Provide the (X, Y) coordinate of the cell's center where the given text is located.  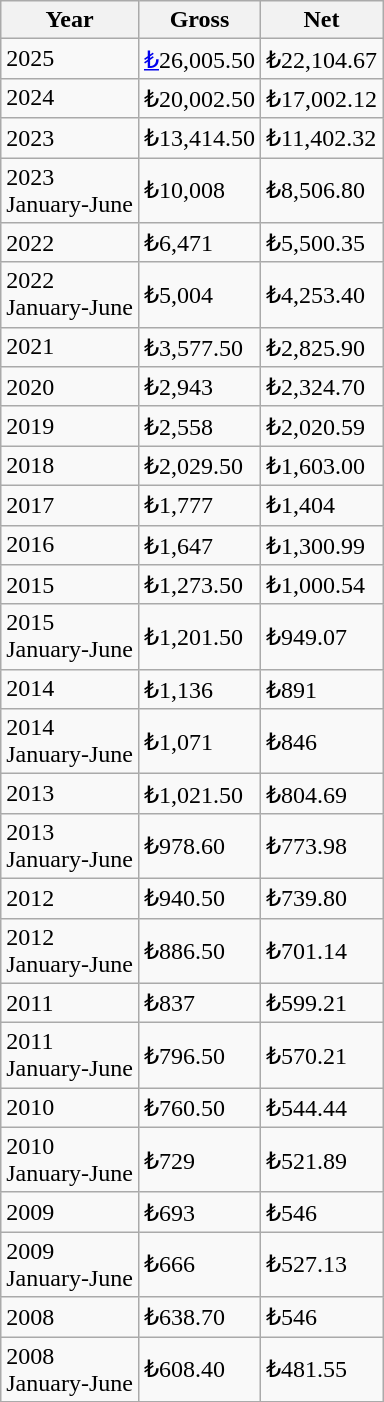
₺22,104.67 (322, 59)
₺804.69 (322, 794)
2014 January-June (70, 742)
₺886.50 (199, 950)
₺891 (322, 689)
₺3,577.50 (199, 347)
2015 (70, 585)
₺10,008 (199, 190)
₺693 (199, 1212)
2010 January-June (70, 1160)
2022 (70, 243)
₺1,777 (199, 505)
₺2,029.50 (199, 466)
2024 (70, 98)
₺599.21 (322, 1003)
₺729 (199, 1160)
2008 January-June (70, 1368)
₺4,253.40 (322, 294)
₺666 (199, 1264)
2011 (70, 1003)
₺26,005.50 (199, 59)
₺1,647 (199, 545)
₺8,506.80 (322, 190)
2021 (70, 347)
Gross (199, 20)
₺837 (199, 1003)
₺846 (322, 742)
₺608.40 (199, 1368)
2023 January-June (70, 190)
2012 (70, 898)
₺701.14 (322, 950)
₺773.98 (322, 846)
2012 January-June (70, 950)
₺11,402.32 (322, 138)
₺1,071 (199, 742)
₺739.80 (322, 898)
₺6,471 (199, 243)
2023 (70, 138)
2009 (70, 1212)
₺521.89 (322, 1160)
Year (70, 20)
₺481.55 (322, 1368)
₺1,000.54 (322, 585)
₺1,404 (322, 505)
2020 (70, 387)
₺1,201.50 (199, 636)
₺978.60 (199, 846)
2019 (70, 426)
₺570.21 (322, 1056)
2016 (70, 545)
₺949.07 (322, 636)
₺20,002.50 (199, 98)
₺1,300.99 (322, 545)
2013 January-June (70, 846)
₺638.70 (199, 1317)
2011 January-June (70, 1056)
2015 January-June (70, 636)
2008 (70, 1317)
₺760.50 (199, 1108)
2009 January-June (70, 1264)
₺2,558 (199, 426)
₺796.50 (199, 1056)
₺1,136 (199, 689)
2010 (70, 1108)
₺2,825.90 (322, 347)
2018 (70, 466)
₺1,273.50 (199, 585)
₺2,943 (199, 387)
Net (322, 20)
₺17,002.12 (322, 98)
2022 January-June (70, 294)
₺2,324.70 (322, 387)
2025 (70, 59)
2017 (70, 505)
2013 (70, 794)
₺527.13 (322, 1264)
₺1,603.00 (322, 466)
₺13,414.50 (199, 138)
₺544.44 (322, 1108)
₺1,021.50 (199, 794)
₺2,020.59 (322, 426)
₺5,004 (199, 294)
₺5,500.35 (322, 243)
2014 (70, 689)
₺940.50 (199, 898)
